Determine the [x, y] coordinate at the center of the cell enclosing the given text.  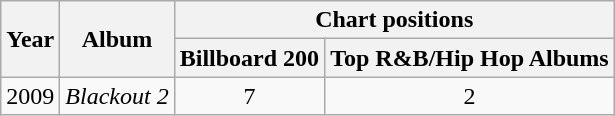
Top R&B/Hip Hop Albums [470, 58]
Blackout 2 [117, 96]
Chart positions [394, 20]
Album [117, 39]
7 [249, 96]
2009 [30, 96]
Billboard 200 [249, 58]
Year [30, 39]
2 [470, 96]
